Pinpoint the cell where the given text exists, returning its (x, y) midpoint coordinate. 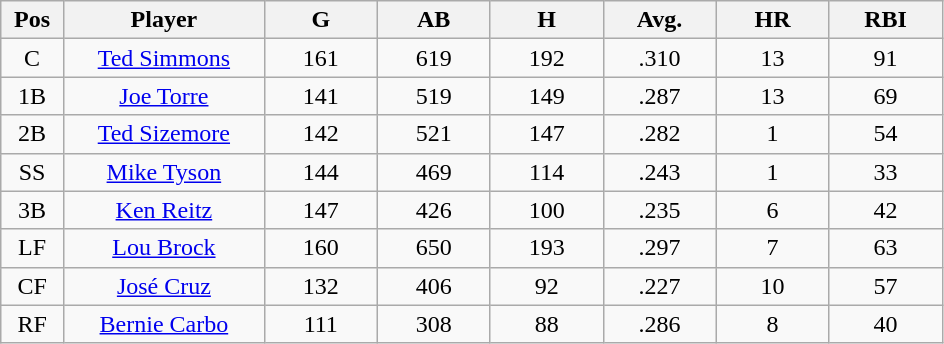
8 (772, 324)
192 (546, 58)
33 (886, 172)
308 (434, 324)
José Cruz (164, 286)
42 (886, 210)
149 (546, 96)
Ted Sizemore (164, 134)
114 (546, 172)
RF (32, 324)
CF (32, 286)
406 (434, 286)
193 (546, 248)
Player (164, 20)
10 (772, 286)
160 (320, 248)
69 (886, 96)
111 (320, 324)
141 (320, 96)
HR (772, 20)
426 (434, 210)
.282 (660, 134)
100 (546, 210)
92 (546, 286)
Ken Reitz (164, 210)
7 (772, 248)
.243 (660, 172)
.227 (660, 286)
.286 (660, 324)
Avg. (660, 20)
40 (886, 324)
469 (434, 172)
AB (434, 20)
57 (886, 286)
.310 (660, 58)
C (32, 58)
144 (320, 172)
91 (886, 58)
LF (32, 248)
88 (546, 324)
142 (320, 134)
161 (320, 58)
2B (32, 134)
54 (886, 134)
1B (32, 96)
Pos (32, 20)
Mike Tyson (164, 172)
G (320, 20)
RBI (886, 20)
132 (320, 286)
3B (32, 210)
63 (886, 248)
.297 (660, 248)
650 (434, 248)
521 (434, 134)
6 (772, 210)
Lou Brock (164, 248)
.235 (660, 210)
Joe Torre (164, 96)
Ted Simmons (164, 58)
619 (434, 58)
SS (32, 172)
Bernie Carbo (164, 324)
519 (434, 96)
H (546, 20)
.287 (660, 96)
